Return the [X, Y] coordinate for the center point of the cell that contains the specified text.  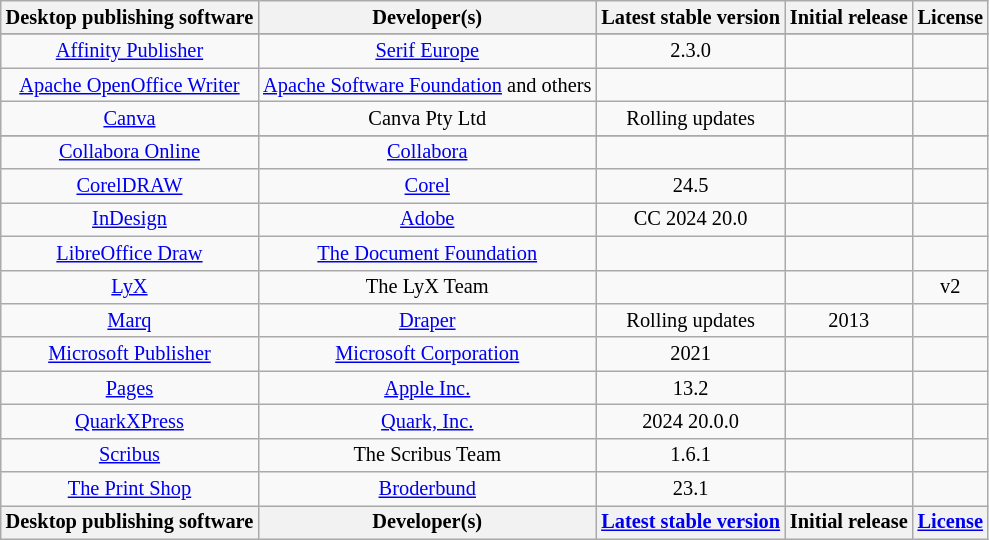
Apple Inc. [427, 388]
The Document Foundation [427, 253]
v2 [950, 287]
The Scribus Team [427, 455]
Quark, Inc. [427, 421]
Corel [427, 186]
Broderbund [427, 489]
2013 [849, 320]
CC 2024 20.0 [690, 219]
Canva Pty Ltd [427, 118]
Marq [130, 320]
13.2 [690, 388]
Scribus [130, 455]
Microsoft Publisher [130, 354]
Canva [130, 118]
Serif Europe [427, 51]
Collabora [427, 152]
Apache Software Foundation and others [427, 85]
Draper [427, 320]
1.6.1 [690, 455]
23.1 [690, 489]
2021 [690, 354]
The LyX Team [427, 287]
2024 20.0.0 [690, 421]
Pages [130, 388]
Microsoft Corporation [427, 354]
The Print Shop [130, 489]
24.5 [690, 186]
Collabora Online [130, 152]
LibreOffice Draw [130, 253]
2.3.0 [690, 51]
Adobe [427, 219]
LyX [130, 287]
Apache OpenOffice Writer [130, 85]
InDesign [130, 219]
QuarkXPress [130, 421]
Affinity Publisher [130, 51]
CorelDRAW [130, 186]
